Return [X, Y] of the center of cell containing provided text 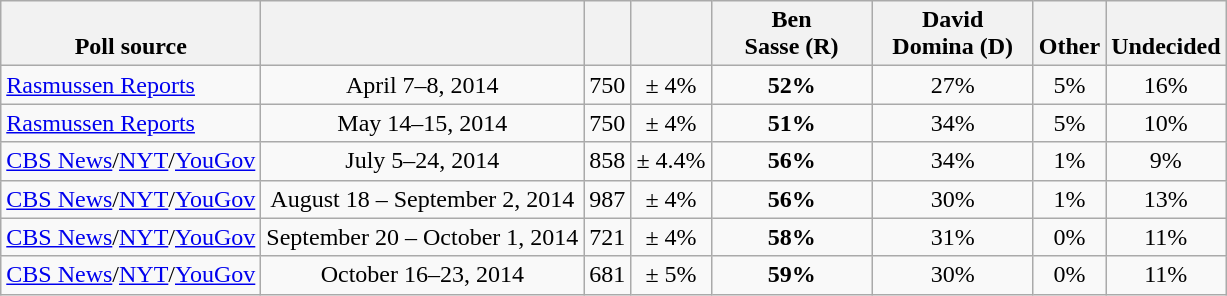
October 16–23, 2014 [422, 275]
± 4.4% [671, 161]
27% [952, 85]
April 7–8, 2014 [422, 85]
± 5% [671, 275]
16% [1166, 85]
31% [952, 237]
May 14–15, 2014 [422, 123]
13% [1166, 199]
987 [608, 199]
9% [1166, 161]
Poll source [131, 34]
Undecided [1166, 34]
DavidDomina (D) [952, 34]
Other [1069, 34]
BenSasse (R) [792, 34]
10% [1166, 123]
681 [608, 275]
52% [792, 85]
September 20 – October 1, 2014 [422, 237]
August 18 – September 2, 2014 [422, 199]
59% [792, 275]
July 5–24, 2014 [422, 161]
58% [792, 237]
858 [608, 161]
51% [792, 123]
721 [608, 237]
